Return the (X, Y) coordinate for the center point of the cell that contains the specified text.  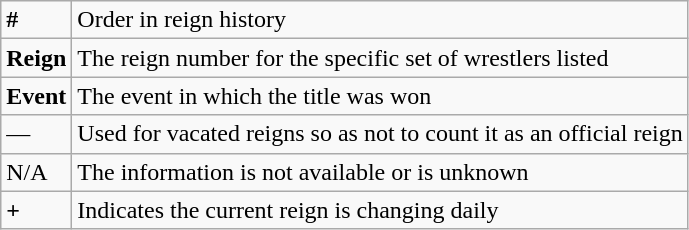
Order in reign history (380, 20)
Reign (36, 58)
Event (36, 96)
The information is not available or is unknown (380, 172)
The event in which the title was won (380, 96)
Indicates the current reign is changing daily (380, 210)
# (36, 20)
N/A (36, 172)
— (36, 134)
+ (36, 210)
The reign number for the specific set of wrestlers listed (380, 58)
Used for vacated reigns so as not to count it as an official reign (380, 134)
